Scan for the cell matching the given text and deliver its [x, y] coordinate at center. 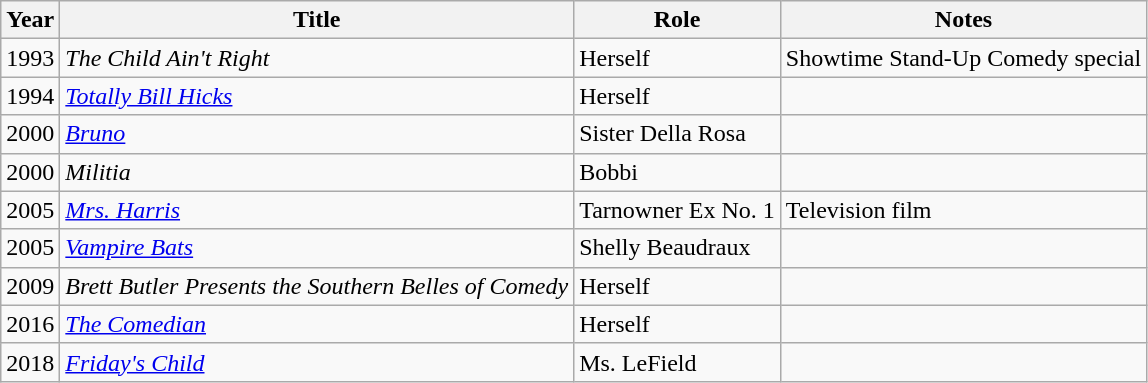
Sister Della Rosa [678, 134]
2016 [30, 324]
Role [678, 20]
Totally Bill Hicks [317, 96]
Bobbi [678, 172]
Notes [963, 20]
Militia [317, 172]
Ms. LeField [678, 362]
The Child Ain't Right [317, 58]
Year [30, 20]
Tarnowner Ex No. 1 [678, 210]
Bruno [317, 134]
1993 [30, 58]
Shelly Beaudraux [678, 248]
The Comedian [317, 324]
Vampire Bats [317, 248]
2018 [30, 362]
Mrs. Harris [317, 210]
Television film [963, 210]
2009 [30, 286]
Brett Butler Presents the Southern Belles of Comedy [317, 286]
Title [317, 20]
1994 [30, 96]
Friday's Child [317, 362]
Showtime Stand-Up Comedy special [963, 58]
